Extract the (x, y) coordinate from the center of the cell holding the provided text.  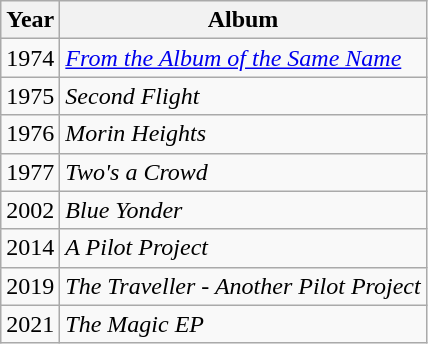
Morin Heights (243, 134)
Album (243, 20)
1976 (30, 134)
Year (30, 20)
Blue Yonder (243, 210)
The Traveller - Another Pilot Project (243, 286)
1974 (30, 58)
1977 (30, 172)
Second Flight (243, 96)
2002 (30, 210)
2014 (30, 248)
Two's a Crowd (243, 172)
The Magic EP (243, 324)
2021 (30, 324)
1975 (30, 96)
2019 (30, 286)
From the Album of the Same Name (243, 58)
A Pilot Project (243, 248)
